From the cell containing the given text, extract its center point as [X, Y] coordinate. 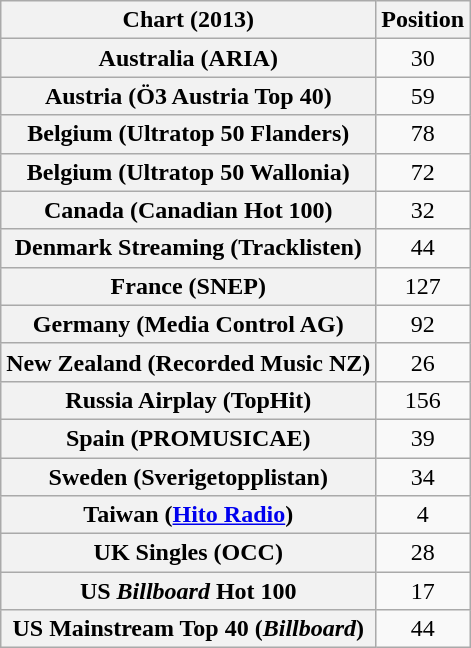
Spain (PROMUSICAE) [188, 438]
17 [423, 591]
30 [423, 58]
39 [423, 438]
Belgium (Ultratop 50 Wallonia) [188, 172]
Denmark Streaming (Tracklisten) [188, 248]
Sweden (Sverigetopplistan) [188, 477]
New Zealand (Recorded Music NZ) [188, 362]
Position [423, 20]
32 [423, 210]
Austria (Ö3 Austria Top 40) [188, 96]
4 [423, 515]
France (SNEP) [188, 286]
Russia Airplay (TopHit) [188, 400]
28 [423, 553]
72 [423, 172]
Germany (Media Control AG) [188, 324]
156 [423, 400]
Australia (ARIA) [188, 58]
US Mainstream Top 40 (Billboard) [188, 629]
34 [423, 477]
Chart (2013) [188, 20]
Belgium (Ultratop 50 Flanders) [188, 134]
UK Singles (OCC) [188, 553]
Taiwan (Hito Radio) [188, 515]
59 [423, 96]
US Billboard Hot 100 [188, 591]
92 [423, 324]
127 [423, 286]
26 [423, 362]
Canada (Canadian Hot 100) [188, 210]
78 [423, 134]
